Search for the cell housing the specified text and yield its (x, y) center coordinate. 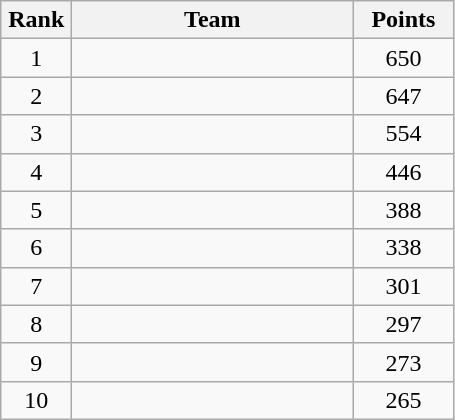
4 (36, 172)
Rank (36, 20)
10 (36, 400)
301 (404, 286)
3 (36, 134)
9 (36, 362)
6 (36, 248)
1 (36, 58)
650 (404, 58)
338 (404, 248)
Points (404, 20)
2 (36, 96)
647 (404, 96)
Team (212, 20)
388 (404, 210)
265 (404, 400)
7 (36, 286)
297 (404, 324)
554 (404, 134)
446 (404, 172)
273 (404, 362)
5 (36, 210)
8 (36, 324)
